For the text-containing cell, return its midpoint in (X, Y) coordinate format. 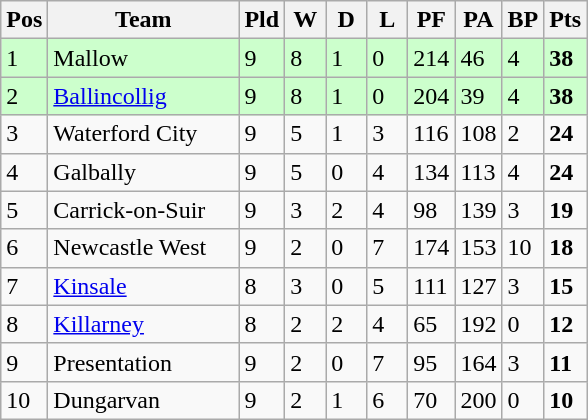
Pts (566, 20)
18 (566, 248)
200 (478, 400)
Ballincollig (144, 96)
Galbally (144, 172)
L (388, 20)
Carrick-on-Suir (144, 210)
12 (566, 324)
39 (478, 96)
46 (478, 58)
127 (478, 286)
153 (478, 248)
174 (432, 248)
139 (478, 210)
Pld (262, 20)
Dungarvan (144, 400)
65 (432, 324)
11 (566, 362)
214 (432, 58)
Waterford City (144, 134)
PF (432, 20)
Presentation (144, 362)
Kinsale (144, 286)
Mallow (144, 58)
111 (432, 286)
15 (566, 286)
D (346, 20)
164 (478, 362)
95 (432, 362)
PA (478, 20)
98 (432, 210)
Newcastle West (144, 248)
Killarney (144, 324)
Pos (24, 20)
113 (478, 172)
108 (478, 134)
70 (432, 400)
192 (478, 324)
W (306, 20)
Team (144, 20)
BP (523, 20)
204 (432, 96)
134 (432, 172)
116 (432, 134)
19 (566, 210)
